Identify which cell holds the provided text, then report its [X, Y] central coordinate. 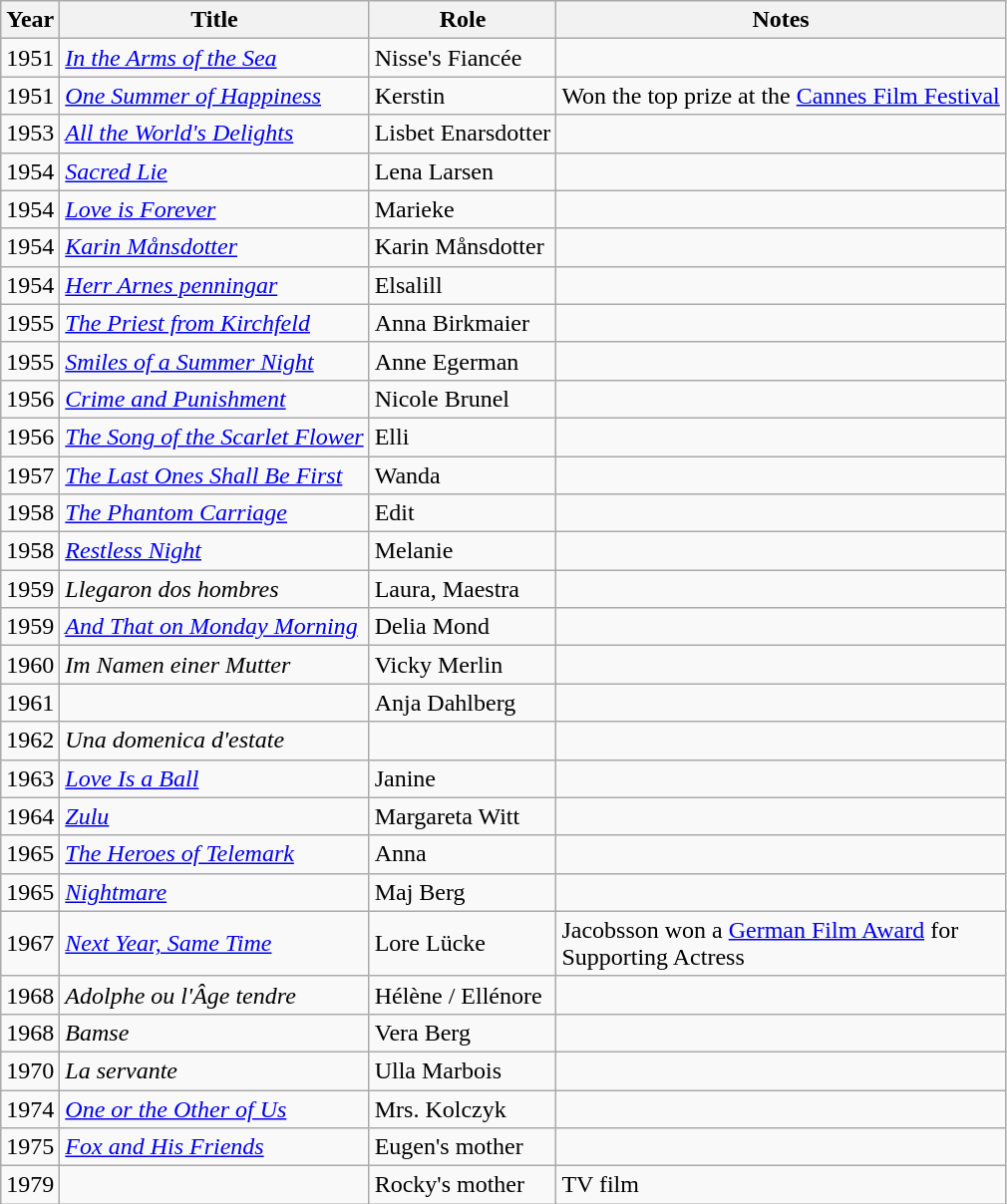
1967 [30, 943]
1953 [30, 134]
Adolphe ou l'Âge tendre [214, 995]
The Phantom Carriage [214, 513]
Melanie [463, 551]
Kerstin [463, 96]
And That on Monday Morning [214, 627]
Margareta Witt [463, 816]
Anne Egerman [463, 361]
1964 [30, 816]
Smiles of a Summer Night [214, 361]
1970 [30, 1070]
Zulu [214, 816]
Llegaron dos hombres [214, 589]
Lore Lücke [463, 943]
Im Namen einer Mutter [214, 665]
Role [463, 20]
1957 [30, 475]
Love is Forever [214, 209]
Laura, Maestra [463, 589]
1962 [30, 741]
Herr Arnes penningar [214, 285]
Janine [463, 778]
1975 [30, 1147]
Ulla Marbois [463, 1070]
Wanda [463, 475]
Una domenica d'estate [214, 741]
Vera Berg [463, 1033]
Notes [781, 20]
1974 [30, 1109]
Maj Berg [463, 892]
1979 [30, 1185]
All the World's Delights [214, 134]
Marieke [463, 209]
Bamse [214, 1033]
Elli [463, 437]
The Heroes of Telemark [214, 854]
The Song of the Scarlet Flower [214, 437]
1963 [30, 778]
One or the Other of Us [214, 1109]
Won the top prize at the Cannes Film Festival [781, 96]
Edit [463, 513]
Title [214, 20]
Delia Mond [463, 627]
Nightmare [214, 892]
One Summer of Happiness [214, 96]
Mrs. Kolczyk [463, 1109]
Anja Dahlberg [463, 703]
Love Is a Ball [214, 778]
La servante [214, 1070]
Anna Birkmaier [463, 323]
Lisbet Enarsdotter [463, 134]
Nisse's Fiancée [463, 58]
Restless Night [214, 551]
Anna [463, 854]
The Priest from Kirchfeld [214, 323]
Elsalill [463, 285]
Lena Larsen [463, 171]
Hélène / Ellénore [463, 995]
Next Year, Same Time [214, 943]
TV film [781, 1185]
In the Arms of the Sea [214, 58]
1961 [30, 703]
Eugen's mother [463, 1147]
1960 [30, 665]
Vicky Merlin [463, 665]
Crime and Punishment [214, 399]
Rocky's mother [463, 1185]
Fox and His Friends [214, 1147]
Year [30, 20]
Jacobsson won a German Film Award for Supporting Actress [781, 943]
Sacred Lie [214, 171]
Nicole Brunel [463, 399]
The Last Ones Shall Be First [214, 475]
